Output the [x, y] coordinate of the center of the cell containing the given text.  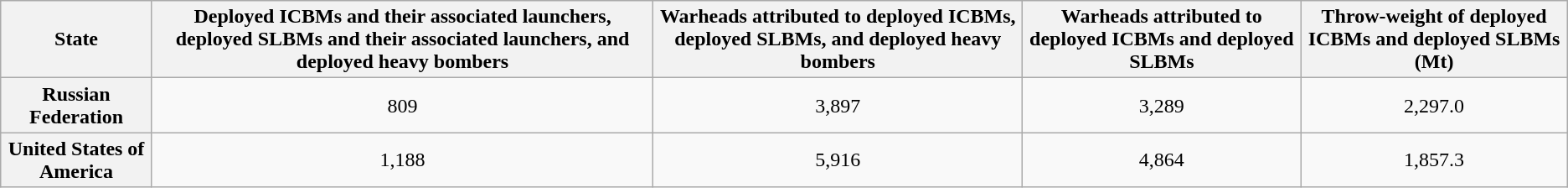
Throw-weight of deployed ICBMs and deployed SLBMs (Mt) [1434, 39]
Russian Federation [77, 106]
4,864 [1162, 159]
3,289 [1162, 106]
1,188 [402, 159]
Deployed ICBMs and their associated launchers, deployed SLBMs and their associated launchers, and deployed heavy bombers [402, 39]
2,297.0 [1434, 106]
809 [402, 106]
1,857.3 [1434, 159]
State [77, 39]
United States of America [77, 159]
3,897 [838, 106]
5,916 [838, 159]
Warheads attributed to deployed ICBMs and deployed SLBMs [1162, 39]
Warheads attributed to deployed ICBMs, deployed SLBMs, and deployed heavy bombers [838, 39]
